Return [x, y] of the center of cell containing provided text 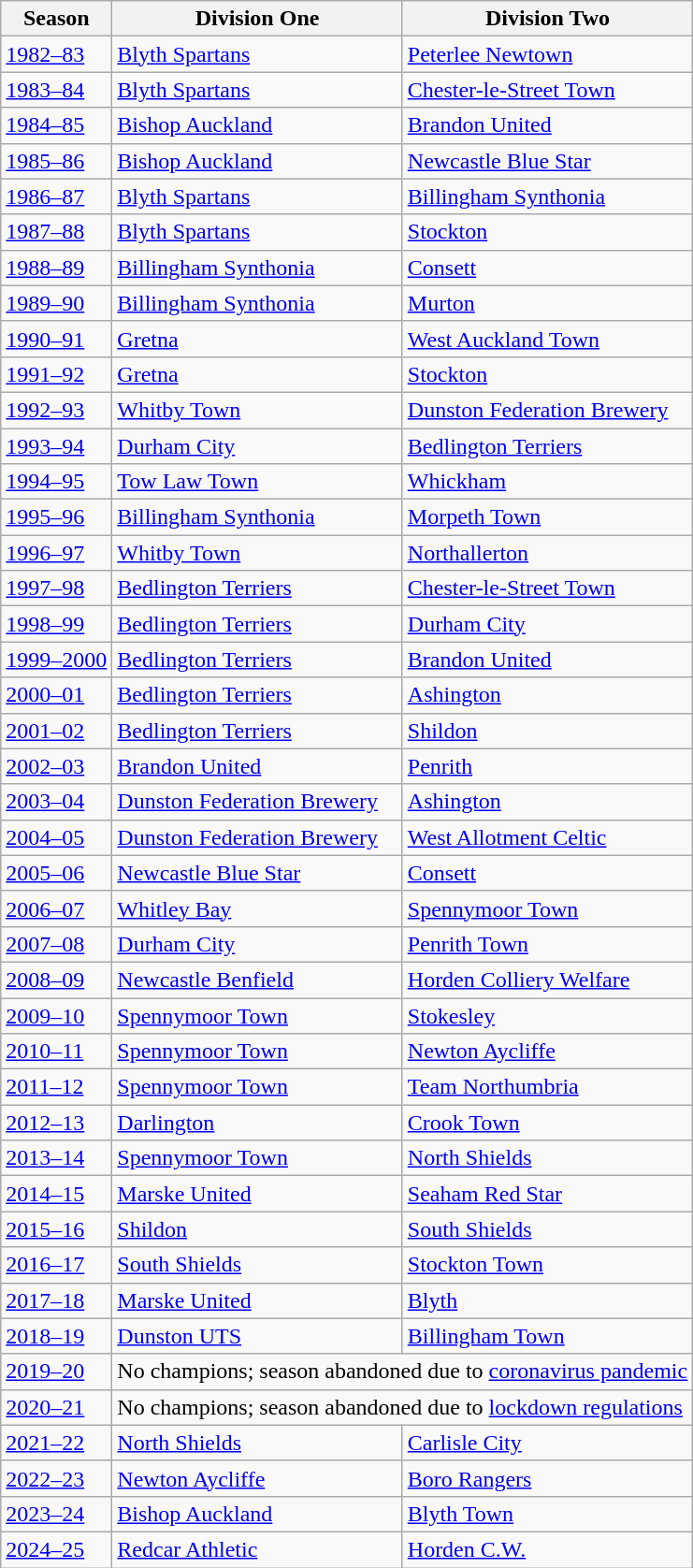
Whitley Bay [257, 908]
2013–14 [56, 1158]
1992–93 [56, 410]
2004–05 [56, 837]
No champions; season abandoned due to lockdown regulations [402, 1407]
Seaham Red Star [547, 1194]
2018–19 [56, 1336]
2005–06 [56, 873]
2000–01 [56, 695]
Division One [257, 19]
2008–09 [56, 980]
1998–99 [56, 624]
Blyth [547, 1300]
1995–96 [56, 517]
2007–08 [56, 944]
2010–11 [56, 1052]
1982–83 [56, 54]
Murton [547, 303]
Newcastle Benfield [257, 980]
Stockton Town [547, 1265]
Penrith Town [547, 944]
Peterlee Newtown [547, 54]
West Auckland Town [547, 339]
Season [56, 19]
2020–21 [56, 1407]
Stokesley [547, 1015]
2011–12 [56, 1087]
2021–22 [56, 1443]
1985–86 [56, 161]
2022–23 [56, 1478]
1993–94 [56, 446]
Blyth Town [547, 1514]
2014–15 [56, 1194]
2015–16 [56, 1229]
Team Northumbria [547, 1087]
Redcar Athletic [257, 1549]
1996–97 [56, 553]
Tow Law Town [257, 482]
1989–90 [56, 303]
1991–92 [56, 374]
1983–84 [56, 90]
Morpeth Town [547, 517]
Billingham Town [547, 1336]
2016–17 [56, 1265]
Penrith [547, 766]
2003–04 [56, 802]
Horden Colliery Welfare [547, 980]
West Allotment Celtic [547, 837]
Dunston UTS [257, 1336]
Darlington [257, 1123]
Division Two [547, 19]
Northallerton [547, 553]
2006–07 [56, 908]
1987–88 [56, 232]
2019–20 [56, 1372]
Carlisle City [547, 1443]
Boro Rangers [547, 1478]
2002–03 [56, 766]
1994–95 [56, 482]
1986–87 [56, 196]
No champions; season abandoned due to coronavirus pandemic [402, 1372]
Crook Town [547, 1123]
Horden C.W. [547, 1549]
1999–2000 [56, 660]
1984–85 [56, 125]
1990–91 [56, 339]
2017–18 [56, 1300]
2024–25 [56, 1549]
Whickham [547, 482]
2009–10 [56, 1015]
2012–13 [56, 1123]
1997–98 [56, 588]
2001–02 [56, 731]
1988–89 [56, 268]
2023–24 [56, 1514]
